Capture the cell that displays the provided text and extract its (X, Y) central coordinate. 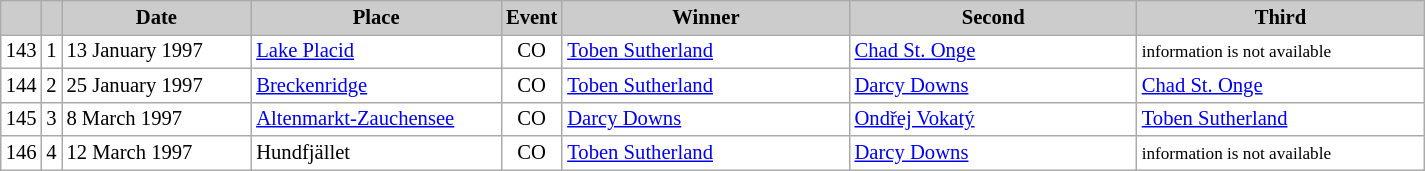
Ondřej Vokatý (994, 119)
144 (22, 85)
Winner (706, 17)
Event (532, 17)
146 (22, 153)
Place (376, 17)
Hundfjället (376, 153)
Lake Placid (376, 51)
145 (22, 119)
2 (51, 85)
Breckenridge (376, 85)
1 (51, 51)
143 (22, 51)
Altenmarkt-Zauchensee (376, 119)
3 (51, 119)
13 January 1997 (157, 51)
12 March 1997 (157, 153)
Third (1280, 17)
25 January 1997 (157, 85)
Second (994, 17)
4 (51, 153)
Date (157, 17)
8 March 1997 (157, 119)
